Scan for the cell matching the given text and deliver its [x, y] coordinate at center. 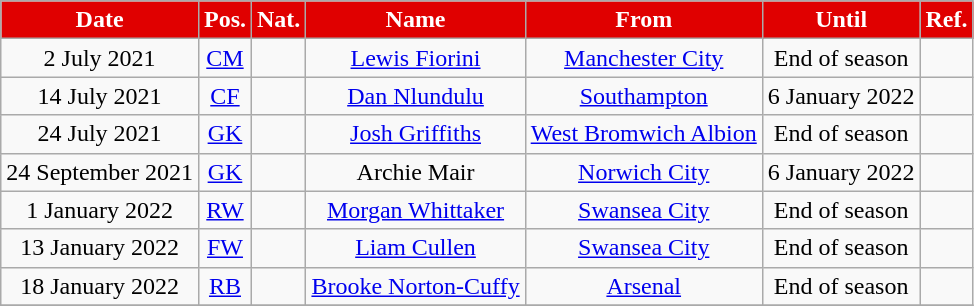
Archie Mair [416, 172]
Pos. [224, 20]
24 July 2021 [100, 134]
Date [100, 20]
Morgan Whittaker [416, 210]
Arsenal [644, 286]
18 January 2022 [100, 286]
Until [841, 20]
14 July 2021 [100, 96]
Southampton [644, 96]
Dan Nlundulu [416, 96]
Lewis Fiorini [416, 58]
Manchester City [644, 58]
Josh Griffiths [416, 134]
RW [224, 210]
CM [224, 58]
24 September 2021 [100, 172]
CF [224, 96]
Ref. [946, 20]
Nat. [279, 20]
From [644, 20]
Name [416, 20]
Norwich City [644, 172]
RB [224, 286]
13 January 2022 [100, 248]
Liam Cullen [416, 248]
1 January 2022 [100, 210]
West Bromwich Albion [644, 134]
2 July 2021 [100, 58]
Brooke Norton-Cuffy [416, 286]
FW [224, 248]
